Identify which cell holds the provided text, then report its (x, y) central coordinate. 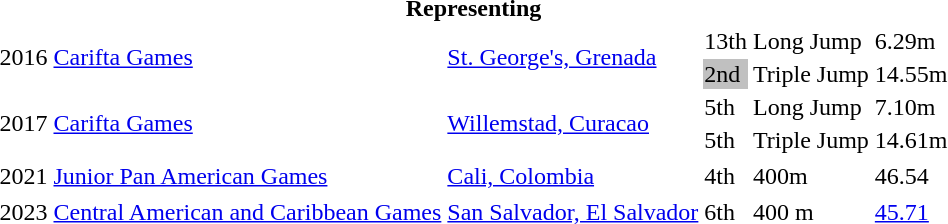
13th (726, 41)
St. George's, Grenada (573, 58)
Cali, Colombia (573, 176)
Junior Pan American Games (248, 176)
4th (726, 176)
400m (812, 176)
Willemstad, Curacao (573, 124)
2nd (726, 74)
